Search for the cell housing the specified text and yield its [X, Y] center coordinate. 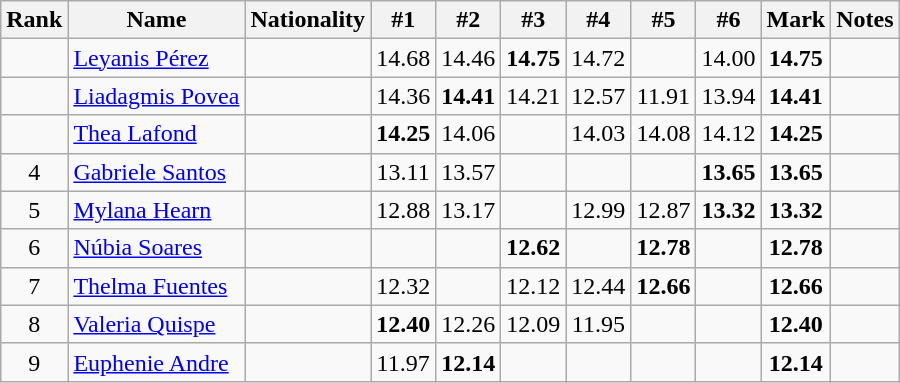
#5 [664, 20]
12.87 [664, 210]
Rank [34, 20]
11.95 [598, 324]
14.72 [598, 58]
14.21 [534, 96]
13.11 [404, 172]
#4 [598, 20]
14.12 [728, 134]
14.03 [598, 134]
12.99 [598, 210]
Núbia Soares [156, 248]
11.91 [664, 96]
4 [34, 172]
14.00 [728, 58]
14.46 [468, 58]
6 [34, 248]
8 [34, 324]
Leyanis Pérez [156, 58]
Thea Lafond [156, 134]
13.17 [468, 210]
12.44 [598, 286]
12.62 [534, 248]
Mark [796, 20]
Thelma Fuentes [156, 286]
9 [34, 362]
Valeria Quispe [156, 324]
#2 [468, 20]
Nationality [308, 20]
13.94 [728, 96]
11.97 [404, 362]
Gabriele Santos [156, 172]
#3 [534, 20]
12.57 [598, 96]
12.26 [468, 324]
Notes [865, 20]
Mylana Hearn [156, 210]
#1 [404, 20]
Euphenie Andre [156, 362]
12.32 [404, 286]
Liadagmis Povea [156, 96]
5 [34, 210]
14.06 [468, 134]
12.12 [534, 286]
14.36 [404, 96]
12.88 [404, 210]
#6 [728, 20]
13.57 [468, 172]
12.09 [534, 324]
14.08 [664, 134]
7 [34, 286]
Name [156, 20]
14.68 [404, 58]
